Capture the cell that displays the provided text and extract its (X, Y) central coordinate. 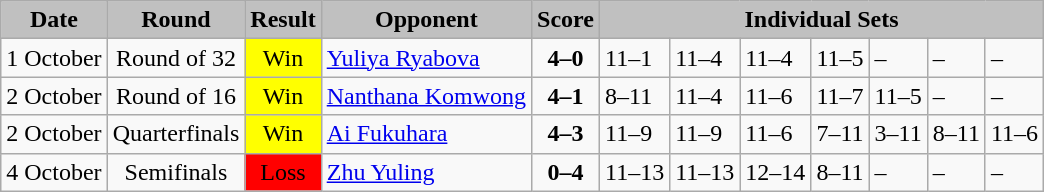
Result (283, 20)
Opponent (426, 20)
Round of 32 (176, 58)
Nanthana Komwong (426, 96)
4–0 (566, 58)
11–1 (634, 58)
4–1 (566, 96)
11–7 (840, 96)
Ai Fukuhara (426, 134)
Loss (283, 172)
Round of 16 (176, 96)
Date (54, 20)
1 October (54, 58)
4 October (54, 172)
Yuliya Ryabova (426, 58)
Zhu Yuling (426, 172)
Round (176, 20)
4–3 (566, 134)
7–11 (840, 134)
3–11 (898, 134)
Quarterfinals (176, 134)
Semifinals (176, 172)
Individual Sets (821, 20)
0–4 (566, 172)
12–14 (776, 172)
Score (566, 20)
